Detect which cell encompasses the target text, then output its [x, y] center coordinate. 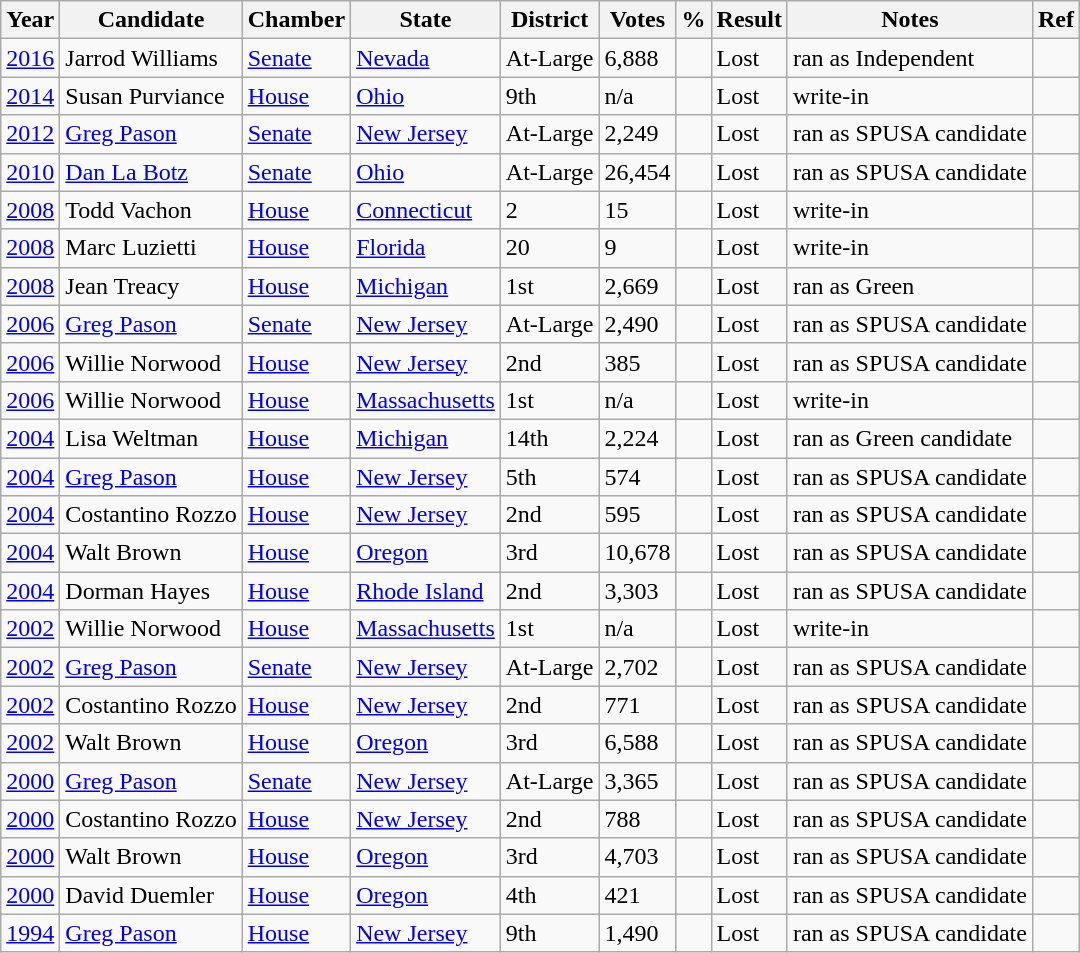
2 [550, 210]
Jarrod Williams [151, 58]
9 [638, 248]
574 [638, 477]
1,490 [638, 933]
1994 [30, 933]
Jean Treacy [151, 286]
Result [749, 20]
15 [638, 210]
% [694, 20]
ran as Green [910, 286]
2,669 [638, 286]
Dan La Botz [151, 172]
2,490 [638, 324]
Dorman Hayes [151, 591]
5th [550, 477]
Florida [426, 248]
Todd Vachon [151, 210]
Notes [910, 20]
595 [638, 515]
2014 [30, 96]
4th [550, 895]
20 [550, 248]
Marc Luzietti [151, 248]
14th [550, 438]
Year [30, 20]
2012 [30, 134]
State [426, 20]
Ref [1056, 20]
421 [638, 895]
Candidate [151, 20]
3,303 [638, 591]
David Duemler [151, 895]
District [550, 20]
2,249 [638, 134]
ran as Green candidate [910, 438]
Nevada [426, 58]
6,588 [638, 743]
26,454 [638, 172]
2016 [30, 58]
2010 [30, 172]
2,224 [638, 438]
Connecticut [426, 210]
Rhode Island [426, 591]
10,678 [638, 553]
771 [638, 705]
788 [638, 819]
Chamber [296, 20]
2,702 [638, 667]
Lisa Weltman [151, 438]
Susan Purviance [151, 96]
3,365 [638, 781]
Votes [638, 20]
385 [638, 362]
4,703 [638, 857]
ran as Independent [910, 58]
6,888 [638, 58]
